From the cell containing the given text, extract its center point as [X, Y] coordinate. 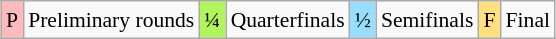
Final [528, 20]
Quarterfinals [288, 20]
Semifinals [427, 20]
P [12, 20]
Preliminary rounds [111, 20]
¼ [212, 20]
F [489, 20]
½ [363, 20]
